Identify which cell holds the provided text, then report its [x, y] central coordinate. 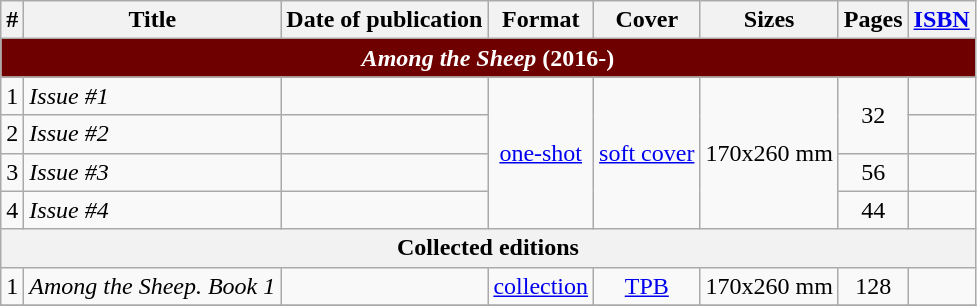
Issue #2 [152, 134]
Title [152, 20]
4 [12, 210]
ISBN [942, 20]
Cover [647, 20]
3 [12, 172]
2 [12, 134]
128 [873, 286]
Issue #4 [152, 210]
TPB [647, 286]
Collected editions [488, 248]
56 [873, 172]
# [12, 20]
Sizes [769, 20]
Pages [873, 20]
soft cover [647, 153]
Issue #3 [152, 172]
Date of publication [384, 20]
32 [873, 115]
44 [873, 210]
collection [541, 286]
Issue #1 [152, 96]
Among the Sheep. Book 1 [152, 286]
Among the Sheep (2016-) [488, 58]
one-shot [541, 153]
Format [541, 20]
